Find where the given text appears and provide that cell's center as (x, y) coordinate. 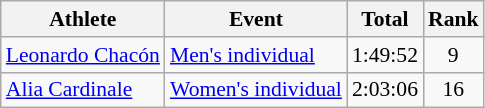
Men's individual (256, 55)
Leonardo Chacón (83, 55)
2:03:06 (385, 90)
Athlete (83, 19)
Women's individual (256, 90)
1:49:52 (385, 55)
9 (454, 55)
Total (385, 19)
Alia Cardinale (83, 90)
Rank (454, 19)
16 (454, 90)
Event (256, 19)
